Capture the cell that displays the provided text and extract its (x, y) central coordinate. 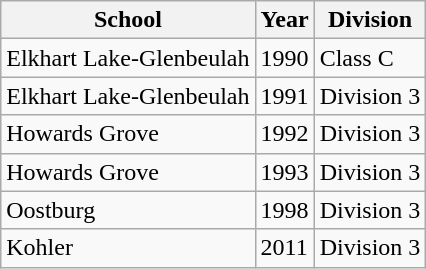
School (128, 20)
1992 (284, 134)
Division (370, 20)
1998 (284, 210)
Oostburg (128, 210)
2011 (284, 248)
1993 (284, 172)
1990 (284, 58)
Class C (370, 58)
1991 (284, 96)
Kohler (128, 248)
Year (284, 20)
